From the cell containing the given text, extract its center point as [X, Y] coordinate. 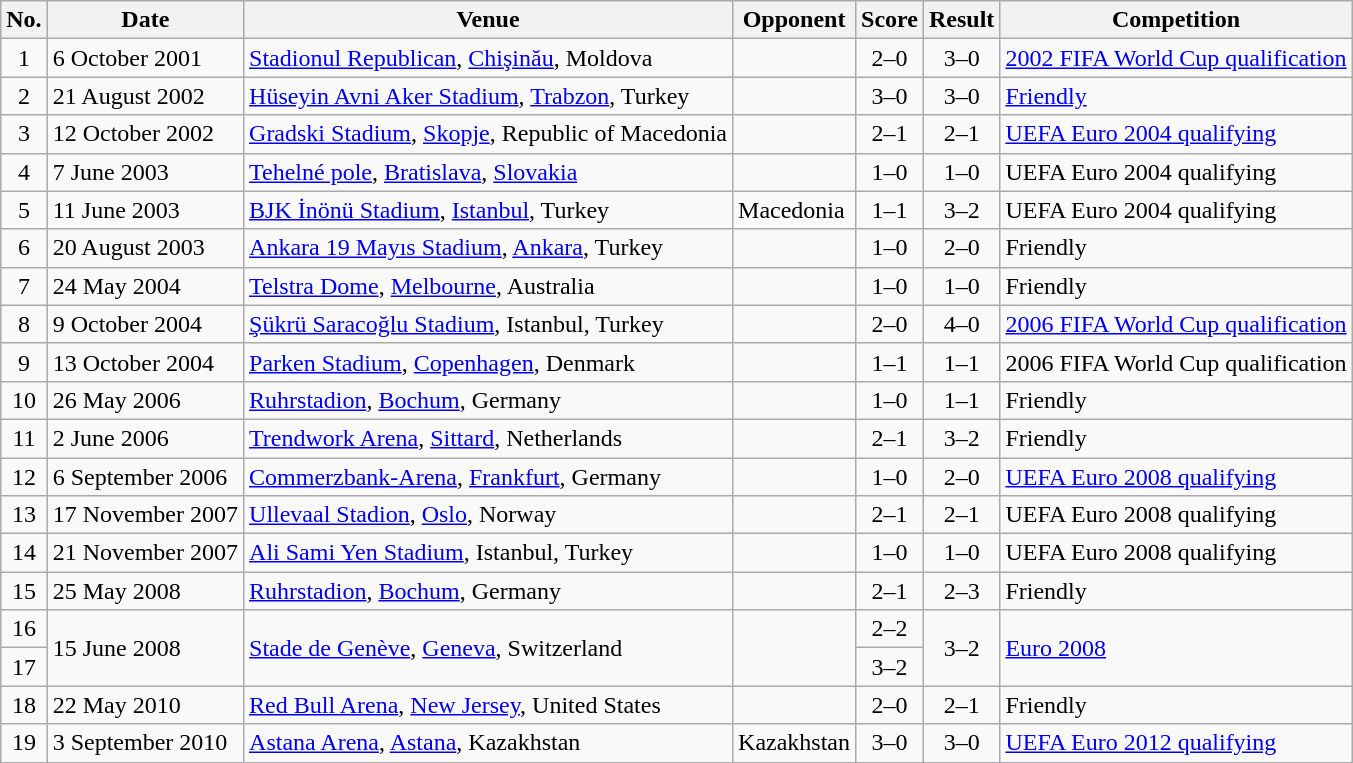
18 [24, 705]
26 May 2006 [145, 400]
Şükrü Saracoğlu Stadium, Istanbul, Turkey [488, 324]
Ankara 19 Mayıs Stadium, Ankara, Turkey [488, 248]
17 [24, 667]
4–0 [961, 324]
21 November 2007 [145, 553]
13 October 2004 [145, 362]
8 [24, 324]
Gradski Stadium, Skopje, Republic of Macedonia [488, 134]
3 September 2010 [145, 743]
Telstra Dome, Melbourne, Australia [488, 286]
3 [24, 134]
Hüseyin Avni Aker Stadium, Trabzon, Turkey [488, 96]
2 [24, 96]
2 June 2006 [145, 438]
10 [24, 400]
Venue [488, 20]
11 June 2003 [145, 210]
5 [24, 210]
Parken Stadium, Copenhagen, Denmark [488, 362]
9 October 2004 [145, 324]
16 [24, 629]
Commerzbank-Arena, Frankfurt, Germany [488, 477]
BJK İnönü Stadium, Istanbul, Turkey [488, 210]
13 [24, 515]
2002 FIFA World Cup qualification [1176, 58]
Astana Arena, Astana, Kazakhstan [488, 743]
Tehelné pole, Bratislava, Slovakia [488, 172]
Result [961, 20]
Score [890, 20]
Euro 2008 [1176, 648]
Opponent [794, 20]
21 August 2002 [145, 96]
22 May 2010 [145, 705]
Ali Sami Yen Stadium, Istanbul, Turkey [488, 553]
19 [24, 743]
7 June 2003 [145, 172]
9 [24, 362]
2–3 [961, 591]
Kazakhstan [794, 743]
2–2 [890, 629]
17 November 2007 [145, 515]
7 [24, 286]
4 [24, 172]
Macedonia [794, 210]
6 [24, 248]
Stade de Genève, Geneva, Switzerland [488, 648]
20 August 2003 [145, 248]
Trendwork Arena, Sittard, Netherlands [488, 438]
Competition [1176, 20]
12 [24, 477]
11 [24, 438]
6 October 2001 [145, 58]
UEFA Euro 2012 qualifying [1176, 743]
15 June 2008 [145, 648]
25 May 2008 [145, 591]
14 [24, 553]
6 September 2006 [145, 477]
No. [24, 20]
Stadionul Republican, Chişinău, Moldova [488, 58]
Red Bull Arena, New Jersey, United States [488, 705]
Ullevaal Stadion, Oslo, Norway [488, 515]
24 May 2004 [145, 286]
15 [24, 591]
Date [145, 20]
12 October 2002 [145, 134]
1 [24, 58]
